Extract the (x, y) coordinate from the center of the cell holding the provided text.  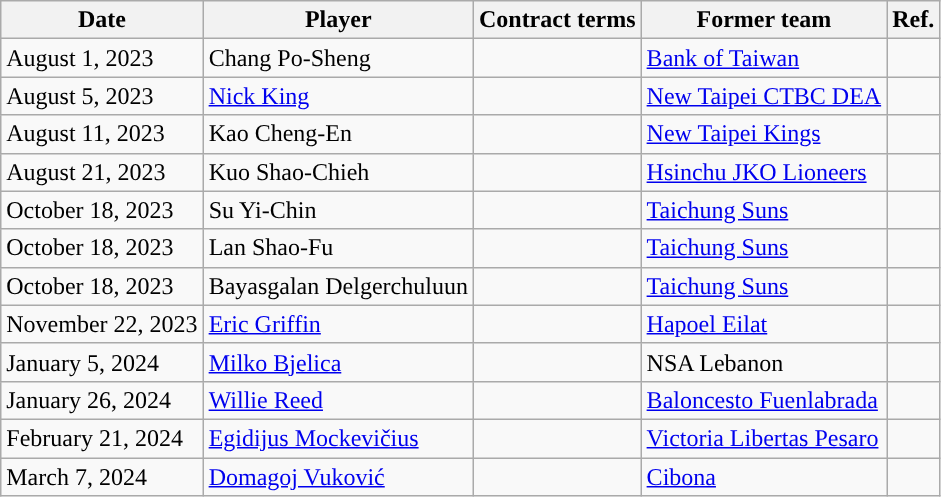
Former team (764, 20)
Hapoel Eilat (764, 324)
November 22, 2023 (102, 324)
August 21, 2023 (102, 172)
Baloncesto Fuenlabrada (764, 400)
January 26, 2024 (102, 400)
NSA Lebanon (764, 362)
August 1, 2023 (102, 58)
Domagoj Vuković (338, 477)
Willie Reed (338, 400)
New Taipei CTBC DEA (764, 96)
March 7, 2024 (102, 477)
Chang Po-Sheng (338, 58)
August 5, 2023 (102, 96)
Lan Shao-Fu (338, 248)
Bayasgalan Delgerchuluun (338, 286)
August 11, 2023 (102, 134)
Ref. (914, 20)
Hsinchu JKO Lioneers (764, 172)
Nick King (338, 96)
Contract terms (557, 20)
Kao Cheng-En (338, 134)
Milko Bjelica (338, 362)
Date (102, 20)
January 5, 2024 (102, 362)
Victoria Libertas Pesaro (764, 438)
Cibona (764, 477)
February 21, 2024 (102, 438)
Player (338, 20)
Eric Griffin (338, 324)
Egidijus Mockevičius (338, 438)
New Taipei Kings (764, 134)
Bank of Taiwan (764, 58)
Kuo Shao-Chieh (338, 172)
Su Yi-Chin (338, 210)
